Capture the cell that displays the provided text and extract its (x, y) central coordinate. 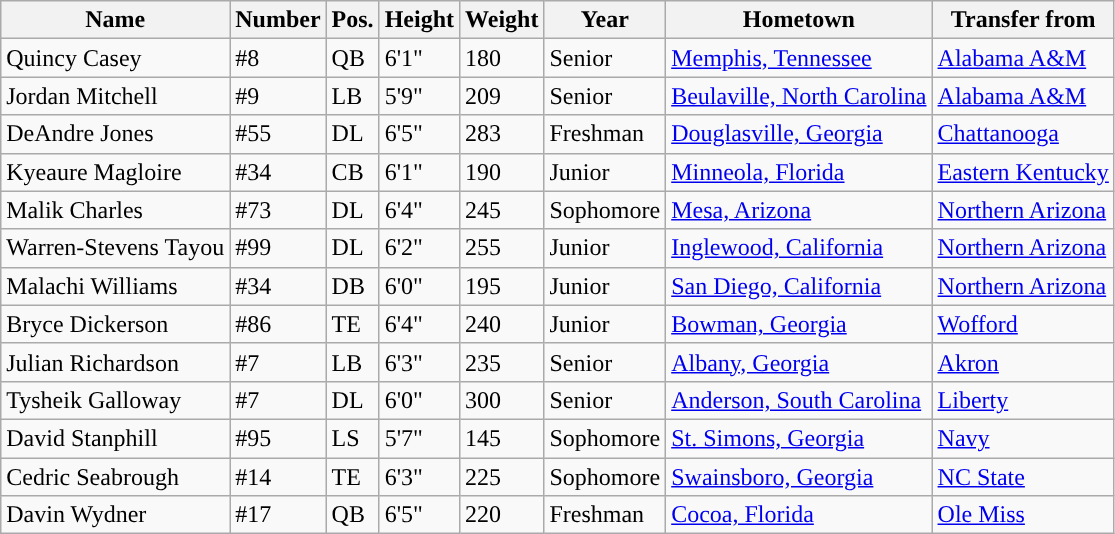
Minneola, Florida (799, 172)
Bryce Dickerson (116, 324)
Liberty (1023, 400)
David Stanphill (116, 438)
225 (502, 477)
Beulaville, North Carolina (799, 96)
Albany, Georgia (799, 362)
#55 (278, 134)
#95 (278, 438)
145 (502, 438)
Mesa, Arizona (799, 210)
Malik Charles (116, 210)
NC State (1023, 477)
Swainsboro, Georgia (799, 477)
190 (502, 172)
220 (502, 515)
300 (502, 400)
#99 (278, 248)
San Diego, California (799, 286)
LS (352, 438)
#73 (278, 210)
St. Simons, Georgia (799, 438)
#9 (278, 96)
#8 (278, 58)
DeAndre Jones (116, 134)
Douglasville, Georgia (799, 134)
Inglewood, California (799, 248)
Akron (1023, 362)
Name (116, 20)
Navy (1023, 438)
Malachi Williams (116, 286)
Transfer from (1023, 20)
283 (502, 134)
Cedric Seabrough (116, 477)
#17 (278, 515)
Year (605, 20)
Hometown (799, 20)
Pos. (352, 20)
195 (502, 286)
Eastern Kentucky (1023, 172)
Cocoa, Florida (799, 515)
209 (502, 96)
Weight (502, 20)
Tysheik Galloway (116, 400)
Wofford (1023, 324)
Memphis, Tennessee (799, 58)
Julian Richardson (116, 362)
255 (502, 248)
235 (502, 362)
CB (352, 172)
5'9" (419, 96)
Bowman, Georgia (799, 324)
Height (419, 20)
Kyeaure Magloire (116, 172)
#86 (278, 324)
DB (352, 286)
Anderson, South Carolina (799, 400)
Jordan Mitchell (116, 96)
245 (502, 210)
Chattanooga (1023, 134)
240 (502, 324)
#14 (278, 477)
Number (278, 20)
Warren-Stevens Tayou (116, 248)
180 (502, 58)
5'7" (419, 438)
Ole Miss (1023, 515)
Quincy Casey (116, 58)
Davin Wydner (116, 515)
6'2" (419, 248)
